Identify which cell holds the provided text, then report its [X, Y] central coordinate. 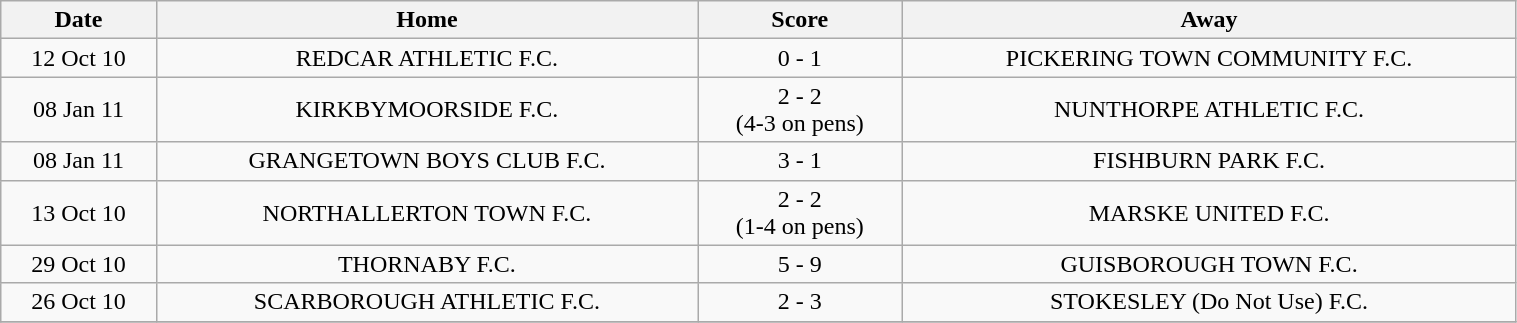
2 - 2(1-4 on pens) [800, 212]
29 Oct 10 [78, 264]
5 - 9 [800, 264]
GUISBOROUGH TOWN F.C. [1209, 264]
MARSKE UNITED F.C. [1209, 212]
Home [426, 20]
PICKERING TOWN COMMUNITY F.C. [1209, 58]
Away [1209, 20]
2 - 2(4-3 on pens) [800, 110]
NUNTHORPE ATHLETIC F.C. [1209, 110]
12 Oct 10 [78, 58]
SCARBOROUGH ATHLETIC F.C. [426, 302]
Date [78, 20]
3 - 1 [800, 161]
Score [800, 20]
KIRKBYMOORSIDE F.C. [426, 110]
26 Oct 10 [78, 302]
FISHBURN PARK F.C. [1209, 161]
13 Oct 10 [78, 212]
2 - 3 [800, 302]
REDCAR ATHLETIC F.C. [426, 58]
STOKESLEY (Do Not Use) F.C. [1209, 302]
GRANGETOWN BOYS CLUB F.C. [426, 161]
0 - 1 [800, 58]
NORTHALLERTON TOWN F.C. [426, 212]
THORNABY F.C. [426, 264]
